Return (x, y) of the center of cell containing provided text 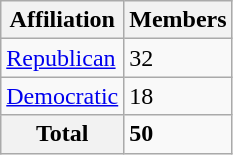
32 (178, 58)
Democratic (62, 96)
50 (178, 134)
Members (178, 20)
Republican (62, 58)
18 (178, 96)
Total (62, 134)
Affiliation (62, 20)
